Extract the (x, y) coordinate from the center of the cell holding the provided text.  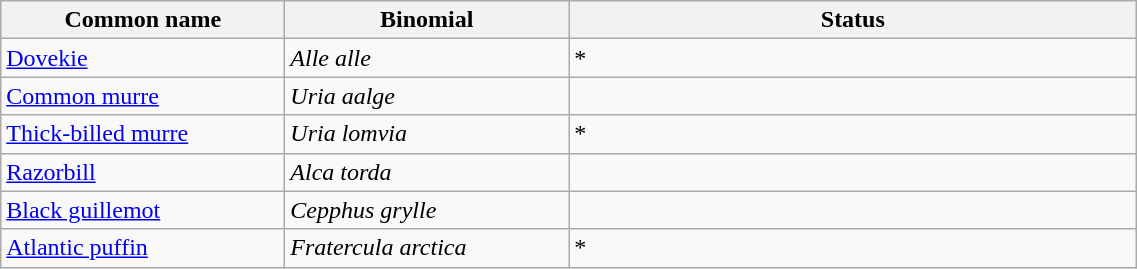
Dovekie (143, 58)
Alle alle (427, 58)
Black guillemot (143, 210)
Binomial (427, 20)
Atlantic puffin (143, 248)
Alca torda (427, 172)
Common name (143, 20)
Common murre (143, 96)
Uria aalge (427, 96)
Fratercula arctica (427, 248)
Status (853, 20)
Uria lomvia (427, 134)
Thick-billed murre (143, 134)
Cepphus grylle (427, 210)
Razorbill (143, 172)
